From the cell containing the given text, extract its center point as (x, y) coordinate. 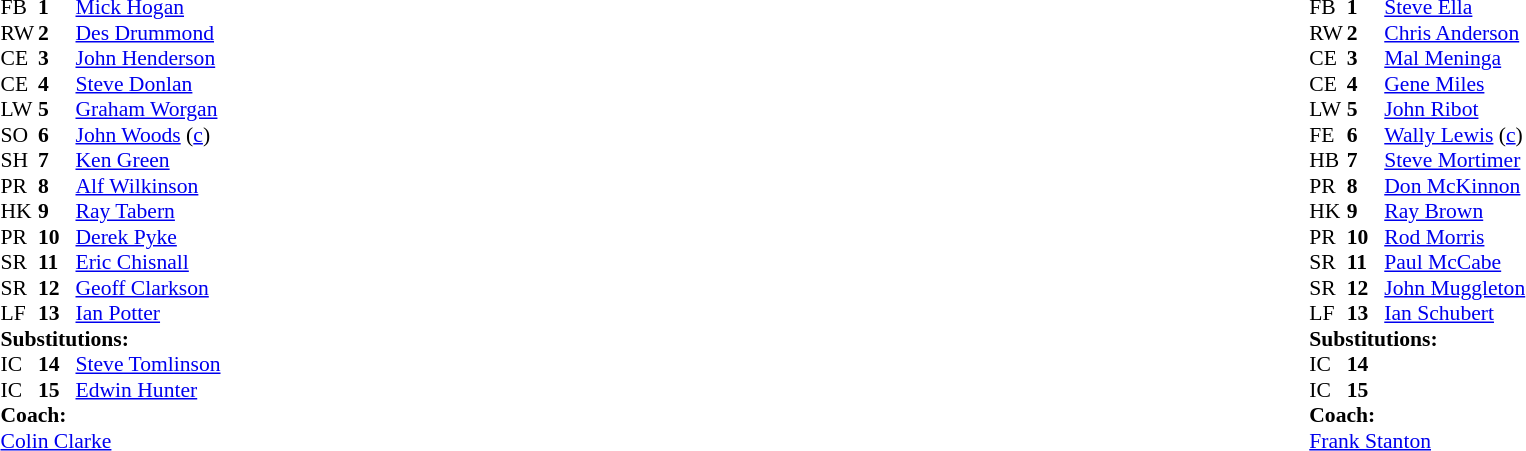
Ray Tabern (148, 211)
John Henderson (148, 59)
John Ribot (1454, 109)
Wally Lewis (c) (1454, 135)
Derek Pyke (148, 237)
Chris Anderson (1454, 33)
Eric Chisnall (148, 263)
Steve Donlan (148, 84)
Geoff Clarkson (148, 288)
Ray Brown (1454, 211)
John Woods (c) (148, 135)
Ian Potter (148, 313)
SO (19, 135)
FE (1328, 135)
Alf Wilkinson (148, 186)
Paul McCabe (1454, 263)
Ken Green (148, 161)
Don McKinnon (1454, 186)
SH (19, 161)
Steve Tomlinson (148, 365)
Edwin Hunter (148, 390)
Steve Mortimer (1454, 161)
Graham Worgan (148, 109)
Ian Schubert (1454, 313)
HB (1328, 161)
John Muggleton (1454, 288)
Mal Meninga (1454, 59)
Des Drummond (148, 33)
Gene Miles (1454, 84)
Rod Morris (1454, 237)
